Return [X, Y] of the center of cell containing provided text 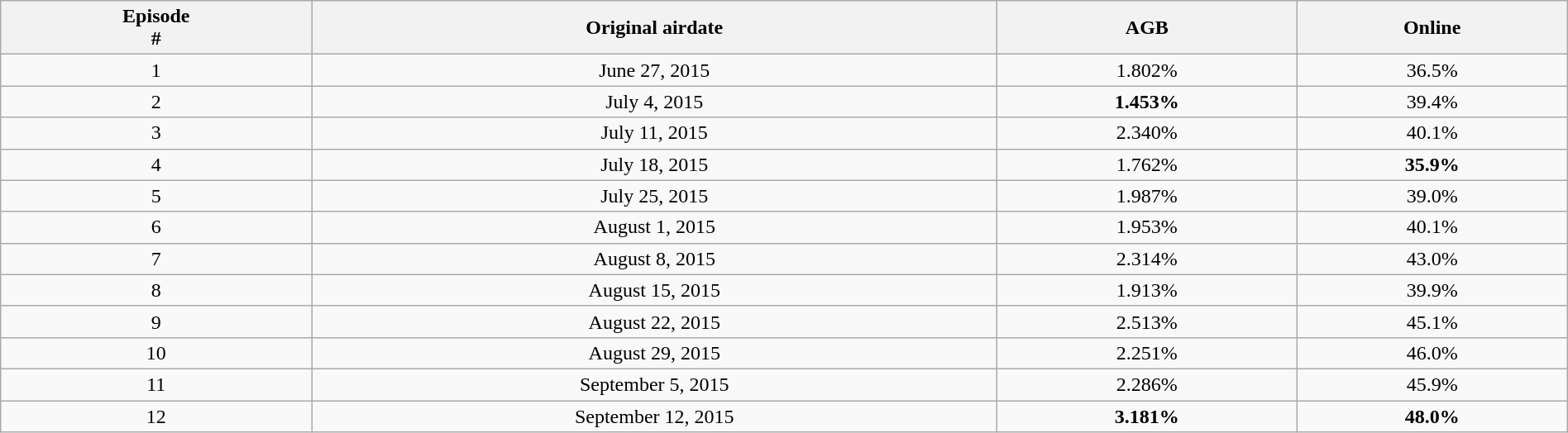
1.802% [1147, 70]
1.913% [1147, 290]
AGB [1147, 28]
35.9% [1432, 164]
48.0% [1432, 416]
45.9% [1432, 384]
July 18, 2015 [655, 164]
2.314% [1147, 259]
September 12, 2015 [655, 416]
39.9% [1432, 290]
July 4, 2015 [655, 102]
Online [1432, 28]
September 5, 2015 [655, 384]
36.5% [1432, 70]
9 [156, 321]
8 [156, 290]
August 8, 2015 [655, 259]
Original airdate [655, 28]
3 [156, 133]
45.1% [1432, 321]
2.340% [1147, 133]
4 [156, 164]
1.953% [1147, 227]
43.0% [1432, 259]
August 22, 2015 [655, 321]
39.0% [1432, 196]
August 29, 2015 [655, 353]
2.286% [1147, 384]
1.762% [1147, 164]
2.513% [1147, 321]
July 25, 2015 [655, 196]
3.181% [1147, 416]
5 [156, 196]
2 [156, 102]
10 [156, 353]
June 27, 2015 [655, 70]
46.0% [1432, 353]
11 [156, 384]
1.453% [1147, 102]
August 1, 2015 [655, 227]
Episode # [156, 28]
7 [156, 259]
1.987% [1147, 196]
39.4% [1432, 102]
12 [156, 416]
August 15, 2015 [655, 290]
2.251% [1147, 353]
July 11, 2015 [655, 133]
1 [156, 70]
6 [156, 227]
